Determine the [x, y] coordinate at the center of the cell enclosing the given text.  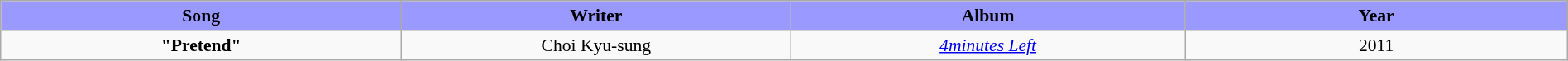
"Pretend" [202, 45]
Choi Kyu-sung [597, 45]
Song [202, 16]
Year [1376, 16]
Writer [597, 16]
4minutes Left [987, 45]
Album [987, 16]
2011 [1376, 45]
